Return the (X, Y) coordinate for the center point of the cell that contains the specified text.  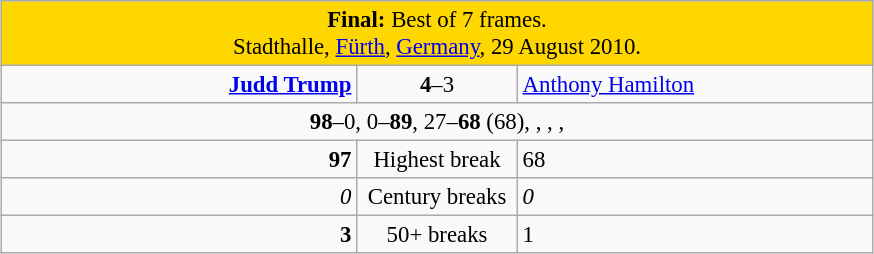
98–0, 0–89, 27–68 (68), , , , (437, 122)
4–3 (438, 85)
68 (695, 160)
97 (179, 160)
Final: Best of 7 frames.Stadthalle, Fürth, Germany, 29 August 2010. (437, 34)
3 (179, 235)
Century breaks (438, 197)
50+ breaks (438, 235)
Highest break (438, 160)
1 (695, 235)
Anthony Hamilton (695, 85)
Judd Trump (179, 85)
